Detect which cell encompasses the target text, then output its (x, y) center coordinate. 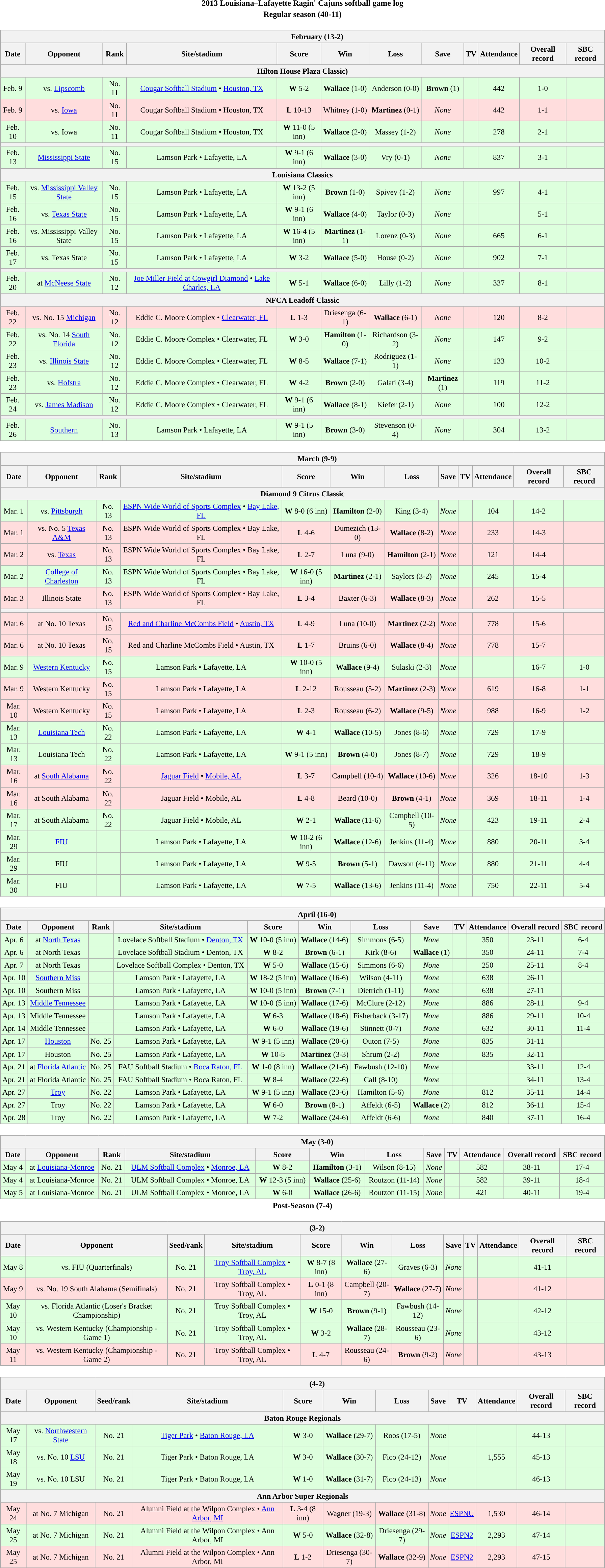
L 1-3 (299, 318)
House (0-2) (396, 257)
L 0-1 (8 inn) (321, 1289)
Wagner (19-3) (349, 1514)
421 (482, 1193)
Saylors (3-2) (412, 576)
Apr. 7 (14, 965)
Brown (6-1) (325, 952)
147 (499, 339)
119 (499, 383)
997 (499, 192)
44-13 (542, 1435)
Ann Arbor Super Regionals (302, 1496)
121 (493, 554)
39-11 (532, 1180)
21-11 (539, 864)
vs. James Madison (64, 405)
Beard (10-0) (358, 798)
33-11 (535, 1067)
Luna (10-0) (358, 624)
104 (493, 511)
L 3-4 (8 inn) (303, 1514)
Wallace (2-0) (345, 132)
16-9 (539, 711)
Rousseau (24-6) (367, 1355)
W 4-1 (306, 732)
Kiefer (2-1) (396, 405)
King (3-4) (412, 511)
Feb. 24 (13, 405)
Campbell (10-5) (412, 820)
Brown (9-1) (367, 1311)
Outon (7-5) (381, 1041)
at McNeese State (64, 283)
Shrum (2-2) (381, 1054)
vs. Pittsburgh (61, 511)
Wallace (13-6) (358, 885)
Wallace (17-6) (325, 1003)
May 8 (13, 1267)
Brown (8-1) (325, 1105)
25-11 (535, 965)
Wallace (23-6) (325, 1092)
Wallace (10-6) (412, 776)
vs. Western Kentucky (Championship - Game 1) (97, 1333)
262 (493, 598)
L 1-2 (303, 1557)
Wallace (6-1) (396, 318)
16-8 (539, 689)
988 (493, 711)
5-4 (584, 885)
Jones (8-7) (412, 754)
Feb. 17 (13, 257)
W 7-2 (273, 1117)
Dietrich (1-11) (381, 991)
902 (499, 257)
W 15-0 (321, 1311)
Wallace (28-7) (367, 1333)
278 (499, 132)
Brown (5-1) (358, 864)
Kirk (8-6) (381, 952)
31-11 (535, 1041)
2-1 (543, 132)
100 (499, 405)
Affeldt (6-6) (381, 1117)
7-1 (543, 257)
40-11 (532, 1193)
1,530 (497, 1514)
Brown (9-2) (418, 1355)
L 2-12 (306, 689)
W 13-2 (5 inn) (299, 192)
Call (8-10) (381, 1079)
38-11 (532, 1167)
Wallace (8-1) (345, 405)
Brown (7-1) (325, 991)
Anderson (0-0) (396, 89)
10-2 (543, 361)
vs. Western Kentucky (Championship - Game 2) (97, 1355)
May 11 (13, 1355)
Illinois State (61, 598)
Bruins (6-0) (358, 645)
Fawbush (14-12) (418, 1311)
L 3-4 (306, 598)
May 5 (13, 1193)
20-11 (539, 842)
Brown (4-1) (412, 798)
Mississippi State (64, 157)
Brown (3-0) (345, 430)
Wallace (27-6) (367, 1267)
L 4-6 (306, 532)
(3-2) (302, 1228)
W 16-4 (5 inn) (299, 236)
Hamilton (1-0) (345, 339)
Brown (4-0) (358, 754)
43-13 (543, 1355)
W 12-3 (5 inn) (282, 1180)
1-3 (584, 776)
18-4 (582, 1180)
6-1 (543, 236)
Wallace (8-4) (412, 645)
Wallace (2) (431, 1105)
W 1-0 (303, 1479)
L 4-8 (306, 798)
Baxter (6-3) (358, 598)
(4-2) (302, 1384)
Campbell (10-4) (358, 776)
Wallace (1-0) (345, 89)
3-1 (543, 157)
Martinez (0-1) (396, 110)
15-6 (539, 624)
Wallace (27-7) (418, 1289)
Driesenga (29-7) (402, 1535)
Wallace (8-3) (412, 598)
15-5 (539, 598)
Baton Rouge Regionals (302, 1418)
Wallace (32-9) (402, 1557)
Wallace (18-6) (325, 1016)
5-1 (543, 214)
26-11 (535, 978)
1-2 (584, 711)
Wallace (14-6) (325, 940)
16-4 (583, 1117)
vs. Northwestern State (61, 1435)
Routzon (11-14) (394, 1180)
Wallace (4-0) (345, 214)
1-4 (584, 798)
4-1 (543, 192)
vs. Hofstra (64, 383)
15-7 (539, 645)
Wallace (8-2) (412, 532)
Rousseau (6-2) (358, 711)
W 10-5 (273, 1054)
W 5-1 (299, 283)
L 1-7 (306, 645)
Sulaski (2-3) (412, 667)
Joe Miller Field at Cowgirl Diamond • Lake Charles, LA (202, 283)
1,555 (497, 1457)
304 (499, 430)
Feb. 20 (13, 283)
233 (493, 532)
Wallace (29-7) (349, 1435)
vs. No. 15 Michigan (64, 318)
Mar. 3 (14, 598)
Wallace (31-7) (349, 1479)
Wallace (24-6) (325, 1117)
Wallace (12-6) (358, 842)
3-4 (584, 842)
619 (493, 689)
41-12 (543, 1289)
Wallace (15-6) (325, 965)
May 9 (13, 1289)
W 9-5 (306, 864)
Lorenz (0-3) (396, 236)
326 (493, 776)
46-13 (542, 1479)
12-4 (583, 1067)
Fawbush (12-10) (381, 1067)
L 4-7 (321, 1355)
NFCA Leadoff Classic (302, 300)
18-9 (539, 754)
6-4 (583, 940)
Hilton House Plaza Classic) (302, 71)
W 8-5 (299, 361)
W 18-2 (5 inn) (273, 978)
245 (493, 576)
Diamond 9 Citrus Classic (302, 494)
Galati (3-4) (396, 383)
Wallace (6-0) (345, 283)
Wallace (30-7) (349, 1457)
Wallace (31-8) (402, 1514)
19-4 (582, 1193)
February (13-2) (302, 36)
L 2-3 (306, 711)
Hamilton (2-1) (412, 554)
28-11 (535, 1003)
14-3 (539, 532)
29-11 (535, 1016)
Roos (17-5) (402, 1435)
Driesenga (6-1) (345, 318)
Martinez (2-2) (412, 624)
W 6-3 (273, 1016)
Luna (9-0) (358, 554)
Lovelace Softball Complex • Denton, TX (180, 965)
Wallace (32-8) (349, 1535)
Wallace (9-5) (412, 711)
L 2-7 (306, 554)
9-4 (583, 1003)
43-12 (543, 1333)
Brown (1) (443, 89)
March (9-9) (302, 459)
vs. No. 19 South Alabama (Semifinals) (97, 1289)
Jones (8-6) (412, 732)
30-11 (535, 1028)
vs. Lipscomb (64, 89)
22-11 (539, 885)
Dumezich (13-0) (358, 532)
632 (488, 1028)
Apr. 28 (14, 1117)
13-2 (543, 430)
133 (499, 361)
Richardson (3-2) (396, 339)
Wallace (10-5) (358, 732)
Simmons (6-5) (381, 940)
Martinez (3-3) (325, 1054)
9-2 (543, 339)
Mar. 10 (14, 711)
Brown (2-0) (345, 383)
Hamilton (5-6) (381, 1092)
11-2 (543, 383)
L 4-9 (306, 624)
423 (493, 820)
369 (493, 798)
Rodriguez (1-1) (396, 361)
13-4 (583, 1079)
Louisiana Classics (302, 175)
Affeldt (6-5) (381, 1105)
17-4 (582, 1167)
10-4 (583, 1016)
vs. FIU (Quarterfinals) (97, 1267)
W 2-1 (306, 820)
Wallace (3-0) (345, 157)
W 16-0 (5 inn) (306, 576)
Mar. 30 (14, 885)
April (16-0) (302, 914)
250 (488, 965)
W 4-2 (299, 383)
837 (499, 157)
Feb. 13 (13, 157)
46-14 (542, 1514)
Fico (24-13) (402, 1479)
Martinez (2-3) (412, 689)
Wallace (19-6) (325, 1028)
18-11 (539, 798)
W 7-5 (306, 885)
Hamilton (2-0) (358, 511)
24-11 (535, 952)
Rousseau (23-6) (418, 1333)
Driesenga (30-7) (349, 1557)
Wallace (25-6) (337, 1180)
ESPNU (462, 1514)
35-11 (535, 1092)
W 11-0 (5 inn) (299, 132)
May 24 (14, 1514)
Wallace (16-6) (325, 978)
McClure (2-12) (381, 1003)
May (3-0) (302, 1142)
Fisherback (3-17) (381, 1016)
Martinez (2-1) (358, 576)
Dawson (4-11) (412, 864)
34-11 (535, 1079)
41-11 (543, 1267)
Wilson (8-15) (394, 1167)
Lilly (1-2) (396, 283)
W 5-2 (299, 89)
May 18 (14, 1457)
W 8-7 (8 inn) (321, 1267)
665 (499, 236)
Wallace (22-6) (325, 1079)
Taylor (0-3) (396, 214)
Rousseau (5-2) (358, 689)
Stevenson (0-4) (396, 430)
750 (493, 885)
Martinez (1-1) (345, 236)
L 10-13 (299, 110)
Brown (1-0) (345, 192)
Wallace (1) (431, 952)
L 3-7 (306, 776)
Graves (6-3) (418, 1267)
36-11 (535, 1105)
May 19 (14, 1479)
W 8-4 (273, 1079)
2-4 (584, 820)
18-10 (539, 776)
vs. No. 14 South Florida (64, 339)
16-7 (539, 667)
W 1-0 (8 inn) (273, 1067)
Mar. 17 (14, 820)
vs. Florida Atlantic (Loser's Bracket Championship) (97, 1311)
8-4 (583, 965)
Fico (24-12) (402, 1457)
May 17 (14, 1435)
Stinnett (0-7) (381, 1028)
840 (488, 1117)
Wallace (7-1) (345, 361)
19-11 (539, 820)
Feb. 26 (13, 430)
vs. No. 5 Texas A&M (61, 532)
47-14 (542, 1535)
Wilson (4-11) (381, 978)
Whitney (1-0) (345, 110)
11-4 (583, 1028)
W 8-0 (6 inn) (306, 511)
College of Charleston (61, 576)
4-4 (584, 864)
12-2 (543, 405)
Wallace (20-6) (325, 1041)
Southern (64, 430)
47-15 (542, 1557)
Hamilton (3-1) (337, 1167)
337 (499, 283)
Wallace (9-4) (358, 667)
W 10-2 (6 inn) (306, 842)
42-12 (543, 1311)
8-2 (543, 318)
vs. Texas (61, 554)
Spivey (1-2) (396, 192)
17-9 (539, 732)
27-11 (535, 991)
Simmons (6-6) (381, 965)
23-11 (535, 940)
Martinez (1) (443, 383)
14-2 (539, 511)
Routzon (11-15) (394, 1193)
Campbell (20-7) (367, 1289)
Wallace (5-0) (345, 257)
Massey (1-2) (396, 132)
Apr. 14 (14, 1028)
32-11 (535, 1054)
Feb. 10 (13, 132)
Vry (0-1) (396, 157)
Wallace (11-6) (358, 820)
Wallace (26-6) (337, 1193)
120 (499, 318)
Wallace (21-6) (325, 1067)
8-1 (543, 283)
7-4 (583, 952)
Feb. 15 (13, 192)
vs. Illinois State (64, 361)
37-11 (535, 1117)
45-13 (542, 1457)
